Locate the cell with the specified text and output its [x, y] center coordinate. 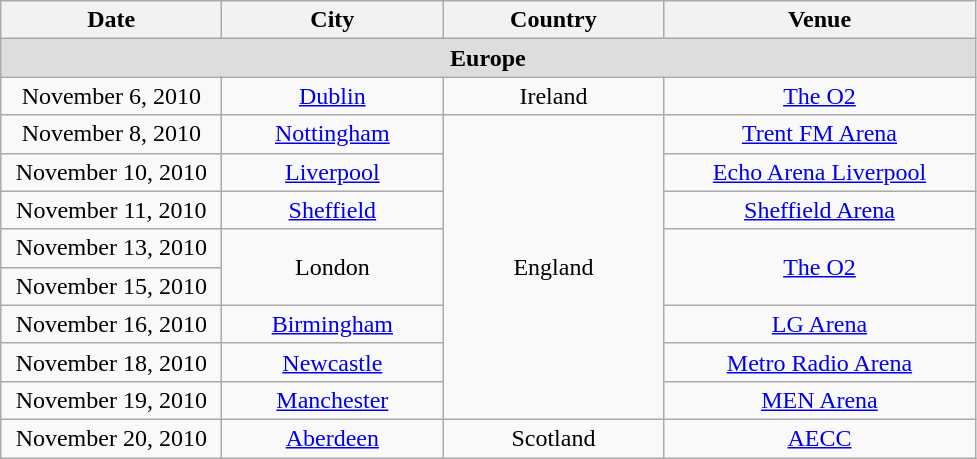
Manchester [332, 400]
City [332, 20]
London [332, 267]
November 20, 2010 [112, 438]
Dublin [332, 96]
England [554, 267]
November 8, 2010 [112, 134]
November 18, 2010 [112, 362]
Ireland [554, 96]
Europe [488, 58]
November 11, 2010 [112, 210]
Birmingham [332, 324]
Nottingham [332, 134]
November 10, 2010 [112, 172]
Country [554, 20]
Sheffield [332, 210]
Aberdeen [332, 438]
Newcastle [332, 362]
LG Arena [820, 324]
Echo Arena Liverpool [820, 172]
November 13, 2010 [112, 248]
AECC [820, 438]
Scotland [554, 438]
November 19, 2010 [112, 400]
Trent FM Arena [820, 134]
Sheffield Arena [820, 210]
November 6, 2010 [112, 96]
MEN Arena [820, 400]
November 15, 2010 [112, 286]
Venue [820, 20]
Date [112, 20]
Metro Radio Arena [820, 362]
November 16, 2010 [112, 324]
Liverpool [332, 172]
